Return (x, y) of the center of cell containing provided text 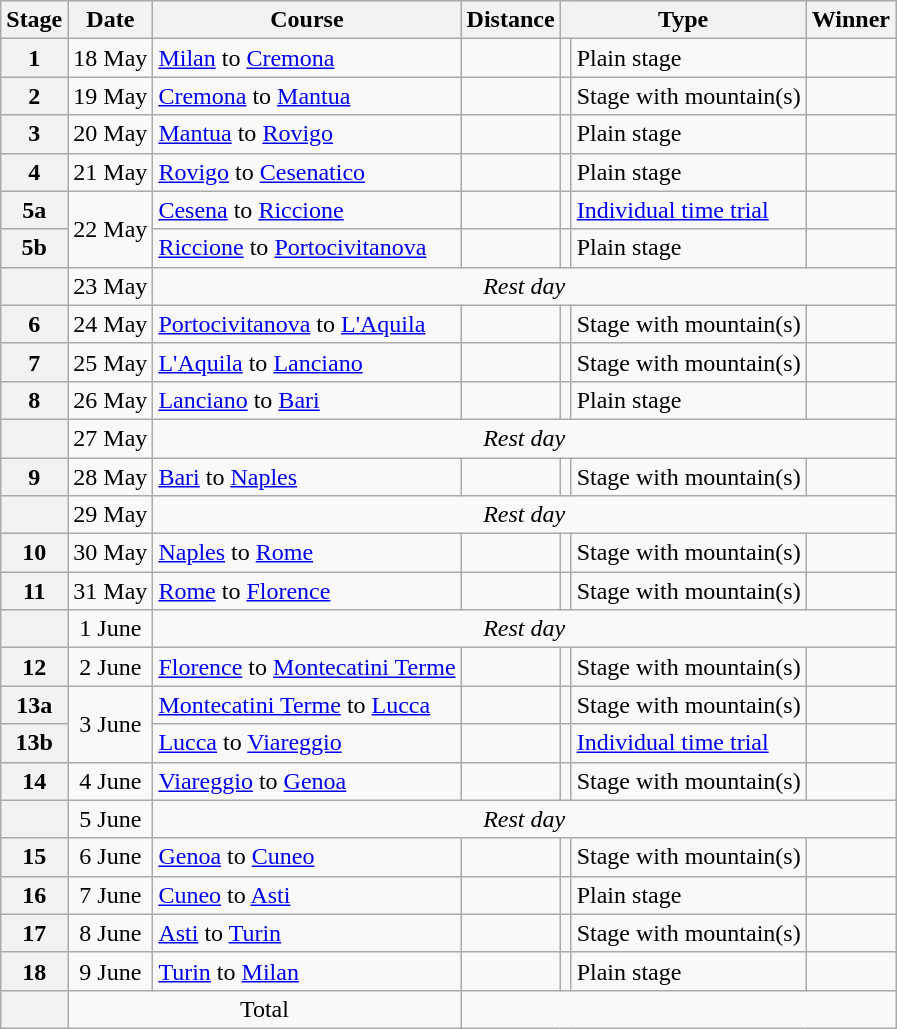
5a (34, 210)
Date (110, 20)
Asti to Turin (307, 933)
Cremona to Mantua (307, 96)
Winner (850, 20)
8 (34, 400)
7 (34, 362)
Milan to Cremona (307, 58)
22 May (110, 229)
Mantua to Rovigo (307, 134)
Rovigo to Cesenatico (307, 172)
30 May (110, 553)
Course (307, 20)
1 June (110, 629)
8 June (110, 933)
Lucca to Viareggio (307, 743)
13a (34, 705)
Cuneo to Asti (307, 895)
31 May (110, 591)
2 (34, 96)
2 June (110, 667)
Rome to Florence (307, 591)
17 (34, 933)
14 (34, 781)
7 June (110, 895)
L'Aquila to Lanciano (307, 362)
Portocivitanova to L'Aquila (307, 324)
18 (34, 971)
19 May (110, 96)
9 (34, 477)
5b (34, 248)
1 (34, 58)
25 May (110, 362)
Cesena to Riccione (307, 210)
Turin to Milan (307, 971)
13b (34, 743)
26 May (110, 400)
11 (34, 591)
Stage (34, 20)
9 June (110, 971)
4 June (110, 781)
Naples to Rome (307, 553)
Type (683, 20)
Genoa to Cuneo (307, 857)
23 May (110, 286)
24 May (110, 324)
5 June (110, 819)
6 (34, 324)
Distance (510, 20)
Riccione to Portocivitanova (307, 248)
Lanciano to Bari (307, 400)
Bari to Naples (307, 477)
10 (34, 553)
12 (34, 667)
4 (34, 172)
20 May (110, 134)
Florence to Montecatini Terme (307, 667)
18 May (110, 58)
28 May (110, 477)
3 (34, 134)
Viareggio to Genoa (307, 781)
3 June (110, 724)
21 May (110, 172)
Total (264, 1009)
Montecatini Terme to Lucca (307, 705)
27 May (110, 438)
15 (34, 857)
16 (34, 895)
29 May (110, 515)
6 June (110, 857)
